Pinpoint the cell where the given text exists, returning its (X, Y) midpoint coordinate. 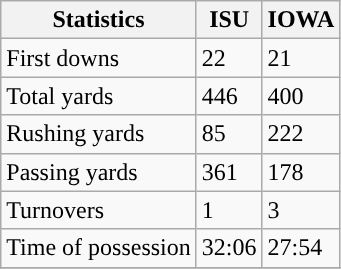
Time of possession (99, 248)
178 (301, 172)
Statistics (99, 20)
3 (301, 210)
400 (301, 96)
ISU (229, 20)
Rushing yards (99, 134)
Passing yards (99, 172)
446 (229, 96)
27:54 (301, 248)
Total yards (99, 96)
1 (229, 210)
222 (301, 134)
22 (229, 58)
32:06 (229, 248)
361 (229, 172)
21 (301, 58)
IOWA (301, 20)
85 (229, 134)
First downs (99, 58)
Turnovers (99, 210)
